Pinpoint the cell where the given text exists, returning its (x, y) midpoint coordinate. 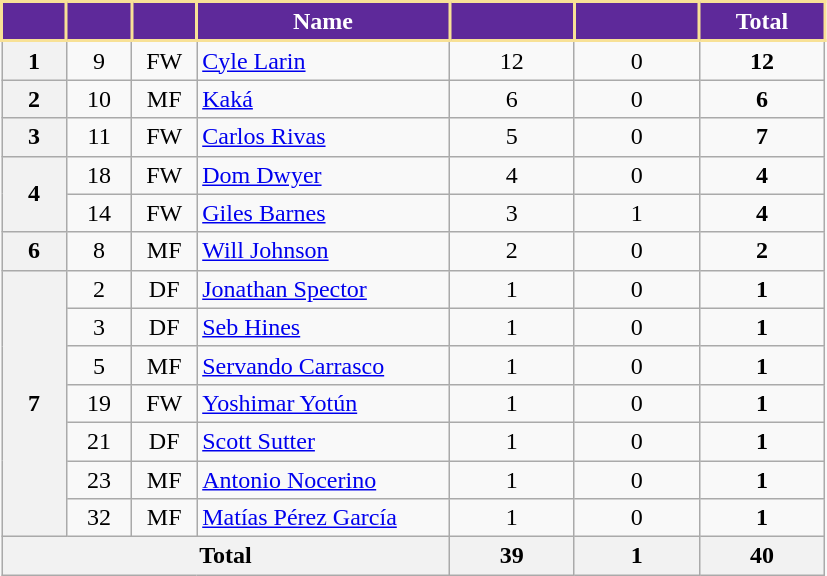
Name (324, 22)
10 (100, 99)
Carlos Rivas (324, 137)
11 (100, 137)
Matías Pérez García (324, 518)
14 (100, 213)
Jonathan Spector (324, 289)
Servando Carrasco (324, 365)
19 (100, 403)
39 (512, 556)
Scott Sutter (324, 441)
Dom Dwyer (324, 175)
Will Johnson (324, 251)
23 (100, 479)
21 (100, 441)
9 (100, 60)
18 (100, 175)
Cyle Larin (324, 60)
Yoshimar Yotún (324, 403)
8 (100, 251)
Giles Barnes (324, 213)
Seb Hines (324, 327)
Antonio Nocerino (324, 479)
32 (100, 518)
40 (762, 556)
Kaká (324, 99)
